Return the [x, y] coordinate for the center point of the cell that contains the specified text.  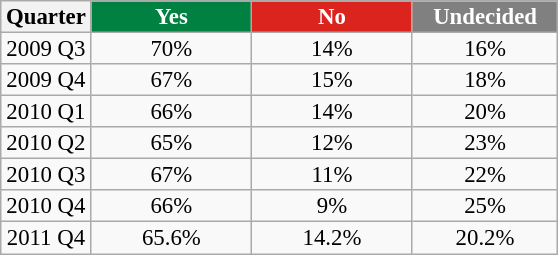
20.2% [485, 238]
22% [485, 175]
70% [172, 49]
2010 Q4 [46, 206]
23% [485, 143]
65.6% [172, 238]
12% [332, 143]
2010 Q2 [46, 143]
Undecided [485, 17]
2009 Q3 [46, 49]
14.2% [332, 238]
2009 Q4 [46, 80]
18% [485, 80]
20% [485, 112]
2010 Q3 [46, 175]
2011 Q4 [46, 238]
65% [172, 143]
Quarter [46, 17]
2010 Q1 [46, 112]
9% [332, 206]
No [332, 17]
16% [485, 49]
15% [332, 80]
25% [485, 206]
11% [332, 175]
Yes [172, 17]
